Search for the cell housing the specified text and yield its [x, y] center coordinate. 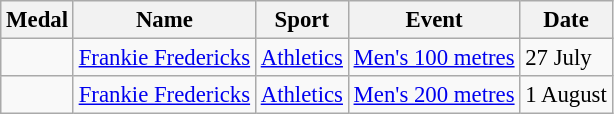
Men's 200 metres [434, 95]
Men's 100 metres [434, 58]
27 July [566, 58]
Sport [302, 20]
1 August [566, 95]
Event [434, 20]
Name [164, 20]
Medal [38, 20]
Date [566, 20]
